Search for the cell housing the specified text and yield its [x, y] center coordinate. 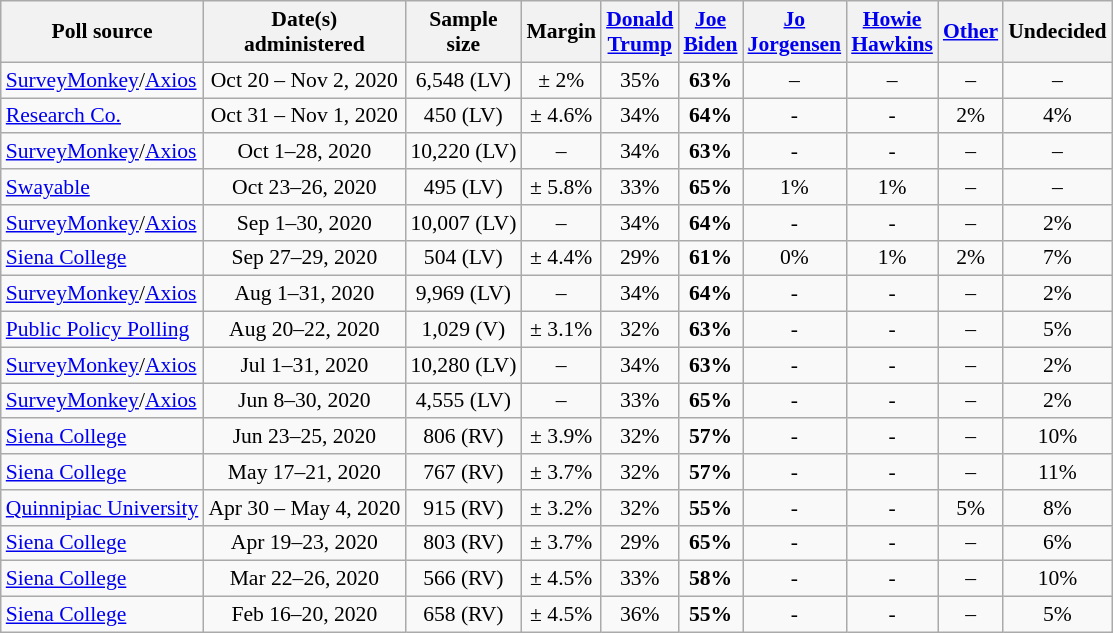
May 17–21, 2020 [304, 472]
Samplesize [463, 32]
806 (RV) [463, 437]
Apr 19–23, 2020 [304, 543]
4,555 (LV) [463, 401]
11% [1057, 472]
± 2% [561, 80]
4% [1057, 116]
767 (RV) [463, 472]
35% [640, 80]
Jun 8–30, 2020 [304, 401]
Public Policy Polling [102, 330]
Other [970, 32]
8% [1057, 508]
504 (LV) [463, 258]
0% [795, 258]
915 (RV) [463, 508]
Feb 16–20, 2020 [304, 615]
9,969 (LV) [463, 294]
1,029 (V) [463, 330]
Research Co. [102, 116]
658 (RV) [463, 615]
Date(s)administered [304, 32]
10,007 (LV) [463, 223]
± 3.9% [561, 437]
± 3.2% [561, 508]
6,548 (LV) [463, 80]
58% [710, 579]
7% [1057, 258]
Oct 31 – Nov 1, 2020 [304, 116]
61% [710, 258]
Margin [561, 32]
803 (RV) [463, 543]
Quinnipiac University [102, 508]
Jun 23–25, 2020 [304, 437]
Sep 27–29, 2020 [304, 258]
HowieHawkins [892, 32]
± 5.8% [561, 187]
495 (LV) [463, 187]
450 (LV) [463, 116]
JoJorgensen [795, 32]
± 4.4% [561, 258]
Mar 22–26, 2020 [304, 579]
Poll source [102, 32]
Sep 1–30, 2020 [304, 223]
36% [640, 615]
10,220 (LV) [463, 152]
10,280 (LV) [463, 365]
Aug 20–22, 2020 [304, 330]
Apr 30 – May 4, 2020 [304, 508]
Undecided [1057, 32]
Oct 20 – Nov 2, 2020 [304, 80]
Jul 1–31, 2020 [304, 365]
Oct 1–28, 2020 [304, 152]
± 4.6% [561, 116]
± 3.1% [561, 330]
Aug 1–31, 2020 [304, 294]
566 (RV) [463, 579]
6% [1057, 543]
DonaldTrump [640, 32]
Oct 23–26, 2020 [304, 187]
JoeBiden [710, 32]
Swayable [102, 187]
